Pinpoint the cell where the given text exists, returning its (x, y) midpoint coordinate. 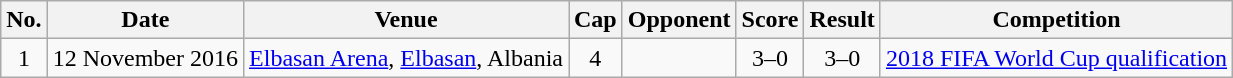
Venue (406, 20)
4 (595, 58)
Result (842, 20)
No. (24, 20)
Date (145, 20)
1 (24, 58)
Opponent (679, 20)
Cap (595, 20)
Elbasan Arena, Elbasan, Albania (406, 58)
2018 FIFA World Cup qualification (1056, 58)
12 November 2016 (145, 58)
Competition (1056, 20)
Score (770, 20)
